Capture the cell that displays the provided text and extract its [X, Y] central coordinate. 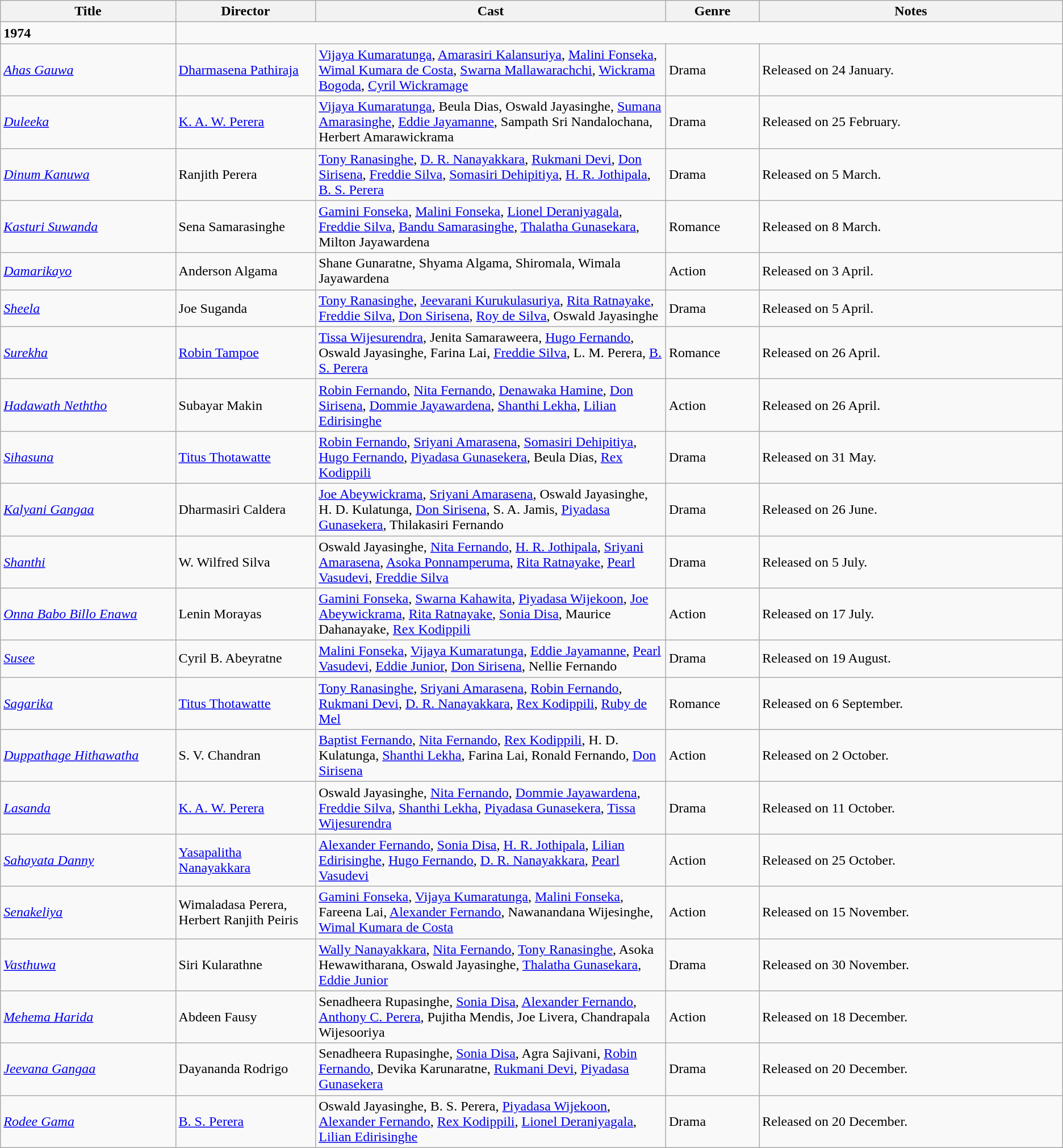
Cyril B. Abeyratne [245, 659]
Kasturi Suwanda [88, 227]
Released on 31 May. [911, 457]
Released on 5 March. [911, 174]
Sheela [88, 308]
Released on 25 October. [911, 860]
Lenin Morayas [245, 614]
Joe Abeywickrama, Sriyani Amarasena, Oswald Jayasinghe, H. D. Kulatunga, Don Sirisena, S. A. Jamis, Piyadasa Gunasekera, Thilakasiri Fernando [491, 509]
Released on 30 November. [911, 965]
Robin Fernando, Nita Fernando, Denawaka Hamine, Don Sirisena, Dommie Jayawardena, Shanthi Lekha, Lilian Edirisinghe [491, 405]
Released on 19 August. [911, 659]
Shane Gunaratne, Shyama Algama, Shiromala, Wimala Jayawardena [491, 271]
Dharmasena Pathiraja [245, 70]
Director [245, 11]
Surekha [88, 353]
Released on 26 June. [911, 509]
Released on 24 January. [911, 70]
Joe Suganda [245, 308]
Onna Babo Billo Enawa [88, 614]
Malini Fonseka, Vijaya Kumaratunga, Eddie Jayamanne, Pearl Vasudevi, Eddie Junior, Don Sirisena, Nellie Fernando [491, 659]
Released on 25 February. [911, 122]
Yasapalitha Nanayakkara [245, 860]
Vijaya Kumaratunga, Amarasiri Kalansuriya, Malini Fonseka, Wimal Kumara de Costa, Swarna Mallawarachchi, Wickrama Bogoda, Cyril Wickramage [491, 70]
Oswald Jayasinghe, Nita Fernando, H. R. Jothipala, Sriyani Amarasena, Asoka Ponnamperuma, Rita Ratnayake, Pearl Vasudevi, Freddie Silva [491, 562]
1974 [88, 33]
Mehema Harida [88, 1017]
Ahas Gauwa [88, 70]
Dayananda Rodrigo [245, 1069]
Gamini Fonseka, Swarna Kahawita, Piyadasa Wijekoon, Joe Abeywickrama, Rita Ratnayake, Sonia Disa, Maurice Dahanayake, Rex Kodippili [491, 614]
Robin Fernando, Sriyani Amarasena, Somasiri Dehipitiya, Hugo Fernando, Piyadasa Gunasekera, Beula Dias, Rex Kodippili [491, 457]
Sahayata Danny [88, 860]
Abdeen Fausy [245, 1017]
Released on 3 April. [911, 271]
Gamini Fonseka, Vijaya Kumaratunga, Malini Fonseka, Fareena Lai, Alexander Fernando, Nawanandana Wijesinghe, Wimal Kumara de Costa [491, 912]
Sena Samarasinghe [245, 227]
Siri Kularathne [245, 965]
Wally Nanayakkara, Nita Fernando, Tony Ranasinghe, Asoka Hewawitharana, Oswald Jayasinghe, Thalatha Gunasekara, Eddie Junior [491, 965]
Tony Ranasinghe, Jeevarani Kurukulasuriya, Rita Ratnayake, Freddie Silva, Don Sirisena, Roy de Silva, Oswald Jayasinghe [491, 308]
Title [88, 11]
Released on 8 March. [911, 227]
Damarikayo [88, 271]
Jeevana Gangaa [88, 1069]
Oswald Jayasinghe, Nita Fernando, Dommie Jayawardena, Freddie Silva, Shanthi Lekha, Piyadasa Gunasekera, Tissa Wijesurendra [491, 808]
Tony Ranasinghe, D. R. Nanayakkara, Rukmani Devi, Don Sirisena, Freddie Silva, Somasiri Dehipitiya, H. R. Jothipala, B. S. Perera [491, 174]
B. S. Perera [245, 1121]
Released on 6 September. [911, 703]
Vijaya Kumaratunga, Beula Dias, Oswald Jayasinghe, Sumana Amarasinghe, Eddie Jayamanne, Sampath Sri Nandalochana, Herbert Amarawickrama [491, 122]
Hadawath Neththo [88, 405]
Released on 17 July. [911, 614]
Senadheera Rupasinghe, Sonia Disa, Agra Sajivani, Robin Fernando, Devika Karunaratne, Rukmani Devi, Piyadasa Gunasekera [491, 1069]
Senadheera Rupasinghe, Sonia Disa, Alexander Fernando, Anthony C. Perera, Pujitha Mendis, Joe Livera, Chandrapala Wijesooriya [491, 1017]
Duleeka [88, 122]
Gamini Fonseka, Malini Fonseka, Lionel Deraniyagala, Freddie Silva, Bandu Samarasinghe, Thalatha Gunasekara, Milton Jayawardena [491, 227]
Susee [88, 659]
Sihasuna [88, 457]
Senakeliya [88, 912]
Duppathage Hithawatha [88, 756]
Wimaladasa Perera, Herbert Ranjith Peiris [245, 912]
Released on 18 December. [911, 1017]
Lasanda [88, 808]
Dharmasiri Caldera [245, 509]
Sagarika [88, 703]
Released on 15 November. [911, 912]
Anderson Algama [245, 271]
Dinum Kanuwa [88, 174]
Ranjith Perera [245, 174]
Cast [491, 11]
Alexander Fernando, Sonia Disa, H. R. Jothipala, Lilian Edirisinghe, Hugo Fernando, D. R. Nanayakkara, Pearl Vasudevi [491, 860]
Vasthuwa [88, 965]
Rodee Gama [88, 1121]
Genre [712, 11]
Subayar Makin [245, 405]
W. Wilfred Silva [245, 562]
Baptist Fernando, Nita Fernando, Rex Kodippili, H. D. Kulatunga, Shanthi Lekha, Farina Lai, Ronald Fernando, Don Sirisena [491, 756]
Tissa Wijesurendra, Jenita Samaraweera, Hugo Fernando, Oswald Jayasinghe, Farina Lai, Freddie Silva, L. M. Perera, B. S. Perera [491, 353]
Released on 2 October. [911, 756]
S. V. Chandran [245, 756]
Released on 5 April. [911, 308]
Notes [911, 11]
Shanthi [88, 562]
Kalyani Gangaa [88, 509]
Robin Tampoe [245, 353]
Released on 11 October. [911, 808]
Released on 5 July. [911, 562]
Oswald Jayasinghe, B. S. Perera, Piyadasa Wijekoon, Alexander Fernando, Rex Kodippili, Lionel Deraniyagala, Lilian Edirisinghe [491, 1121]
Tony Ranasinghe, Sriyani Amarasena, Robin Fernando, Rukmani Devi, D. R. Nanayakkara, Rex Kodippili, Ruby de Mel [491, 703]
